Detect which cell encompasses the target text, then output its (x, y) center coordinate. 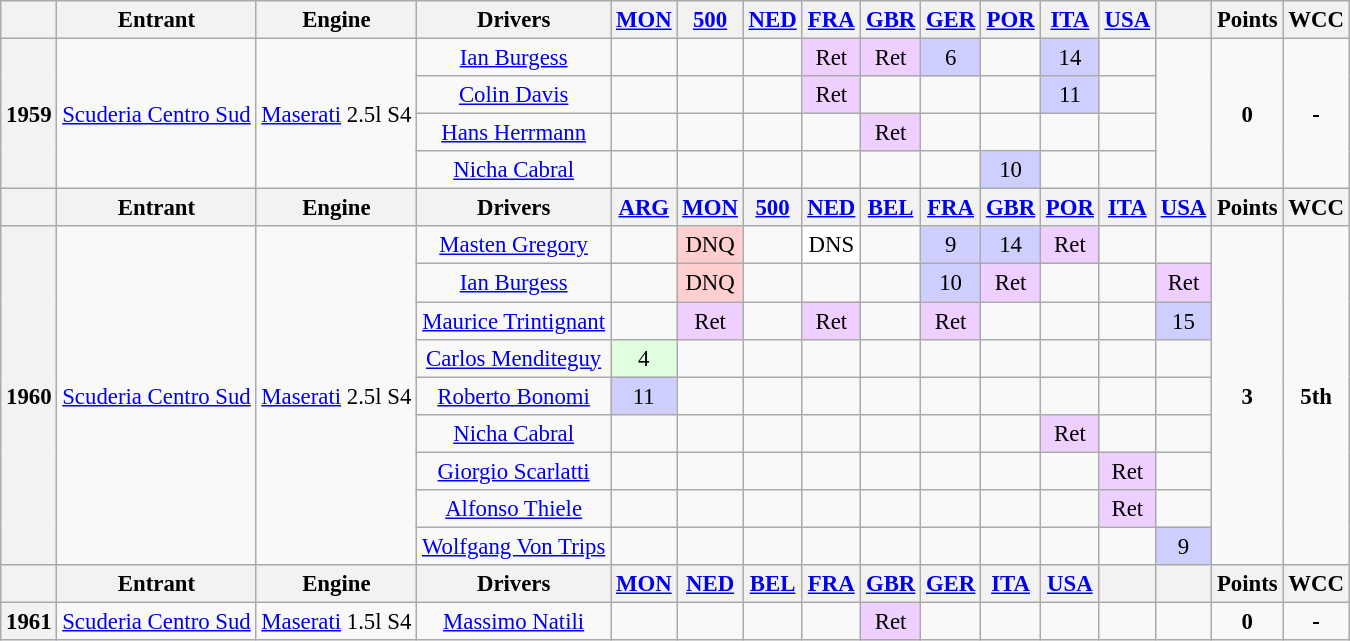
Colin Davis (514, 95)
ARG (644, 208)
Carlos Menditeguy (514, 358)
1961 (29, 621)
Maserati 1.5l S4 (336, 621)
Roberto Bonomi (514, 396)
1960 (29, 395)
5th (1316, 395)
Masten Gregory (514, 245)
Hans Herrmann (514, 133)
DNS (832, 245)
Wolfgang Von Trips (514, 546)
15 (1183, 321)
Giorgio Scarlatti (514, 471)
Alfonso Thiele (514, 509)
Massimo Natili (514, 621)
6 (951, 58)
Maurice Trintignant (514, 321)
1959 (29, 114)
3 (1248, 395)
4 (644, 358)
